Output the (x, y) coordinate of the center of the cell containing the given text.  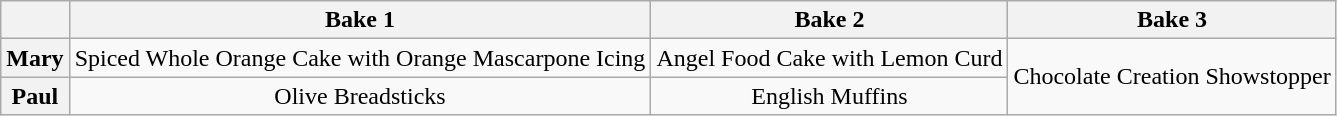
Angel Food Cake with Lemon Curd (830, 58)
Chocolate Creation Showstopper (1172, 77)
Bake 2 (830, 20)
Olive Breadsticks (360, 96)
Spiced Whole Orange Cake with Orange Mascarpone Icing (360, 58)
Mary (35, 58)
Bake 1 (360, 20)
Bake 3 (1172, 20)
English Muffins (830, 96)
Paul (35, 96)
